Detect which cell encompasses the target text, then output its [X, Y] center coordinate. 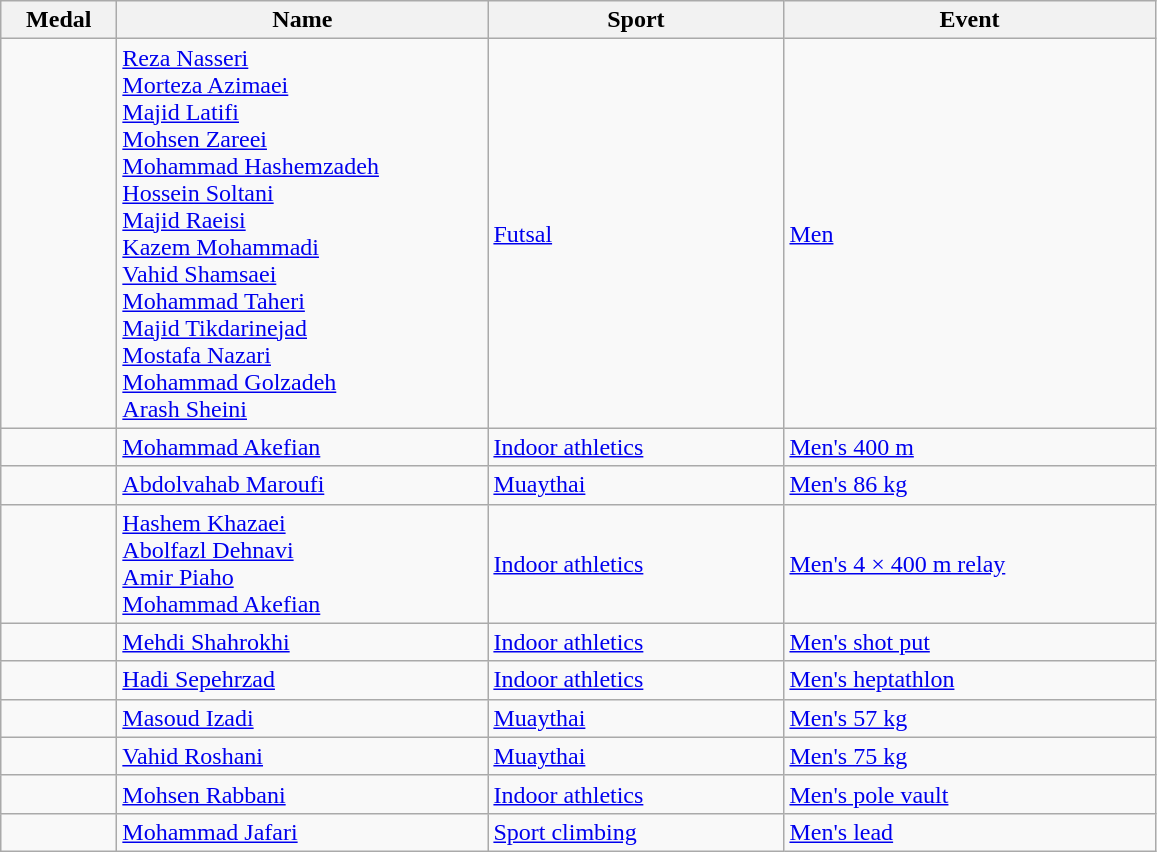
Sport [636, 20]
Mohsen Rabbani [302, 794]
Hashem KhazaeiAbolfazl DehnaviAmir PiahoMohammad Akefian [302, 564]
Mohammad Jafari [302, 832]
Futsal [636, 234]
Hadi Sepehrzad [302, 680]
Men's 75 kg [970, 756]
Men's shot put [970, 642]
Men's heptathlon [970, 680]
Vahid Roshani [302, 756]
Men's pole vault [970, 794]
Event [970, 20]
Abdolvahab Maroufi [302, 485]
Mehdi Shahrokhi [302, 642]
Name [302, 20]
Men's lead [970, 832]
Sport climbing [636, 832]
Medal [59, 20]
Mohammad Akefian [302, 447]
Men's 400 m [970, 447]
Masoud Izadi [302, 718]
Men [970, 234]
Men's 86 kg [970, 485]
Men's 57 kg [970, 718]
Men's 4 × 400 m relay [970, 564]
